Output the [X, Y] coordinate of the center of the cell containing the given text.  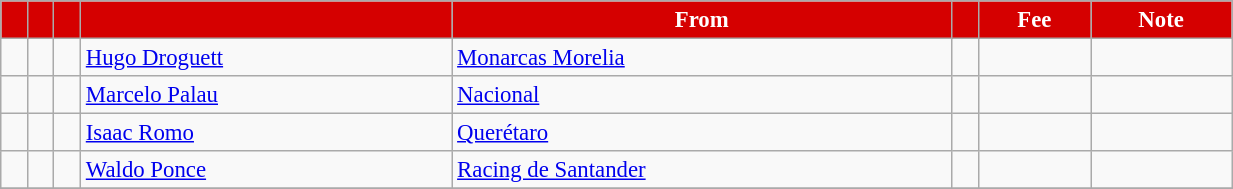
Fee [1034, 20]
Hugo Droguett [266, 58]
Isaac Romo [266, 133]
Nacional [702, 95]
Racing de Santander [702, 170]
From [702, 20]
Note [1162, 20]
Marcelo Palau [266, 95]
Monarcas Morelia [702, 58]
Querétaro [702, 133]
Waldo Ponce [266, 170]
